Identify which cell holds the provided text, then report its [X, Y] central coordinate. 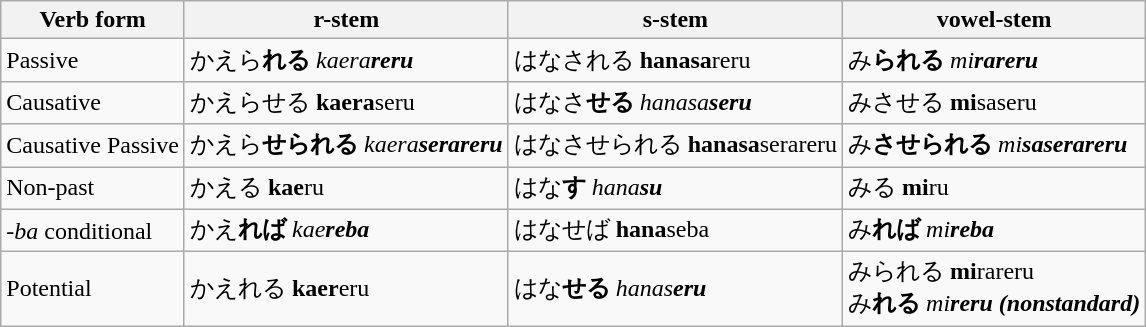
Non-past [93, 188]
Potential [93, 289]
みれば mireba [994, 230]
r-stem [346, 20]
かえれば kaereba [346, 230]
はなせば hanaseba [675, 230]
かえる kaeru [346, 188]
みられる mirareru [994, 60]
はなす hanasu [675, 188]
はなせる hanaseru [675, 289]
かえれる kaereru [346, 289]
はなさせられる hanasaserareru [675, 146]
みさせる misaseru [994, 102]
Verb form [93, 20]
Causative [93, 102]
vowel-stem [994, 20]
はなされる hanasareru [675, 60]
-ba conditional [93, 230]
かえられる kaerareru [346, 60]
Causative Passive [93, 146]
みられる mirareruみれる mireru (nonstandard) [994, 289]
Passive [93, 60]
みる miru [994, 188]
s-stem [675, 20]
かえらせる kaeraseru [346, 102]
みさせられる misaserareru [994, 146]
かえらせられる kaeraserareru [346, 146]
はなさせる hanasaseru [675, 102]
